Output the [X, Y] coordinate of the center of the cell containing the given text.  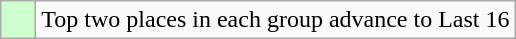
Top two places in each group advance to Last 16 [276, 20]
